Provide the [X, Y] coordinate of the cell's center where the given text is located.  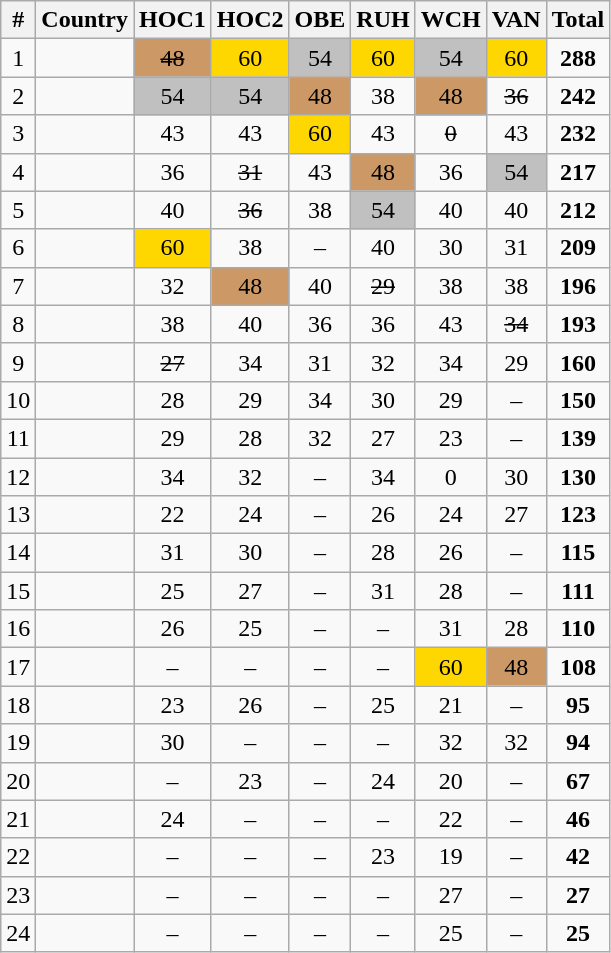
3 [18, 134]
212 [578, 210]
Total [578, 20]
HOC2 [250, 20]
18 [18, 705]
10 [18, 400]
7 [18, 286]
13 [18, 515]
16 [18, 629]
12 [18, 477]
94 [578, 743]
2 [18, 96]
288 [578, 58]
150 [578, 400]
193 [578, 324]
4 [18, 172]
242 [578, 96]
11 [18, 438]
217 [578, 172]
46 [578, 819]
VAN [516, 20]
123 [578, 515]
95 [578, 705]
17 [18, 667]
5 [18, 210]
# [18, 20]
130 [578, 477]
196 [578, 286]
111 [578, 591]
14 [18, 553]
9 [18, 362]
67 [578, 781]
115 [578, 553]
8 [18, 324]
160 [578, 362]
OBE [320, 20]
209 [578, 248]
6 [18, 248]
108 [578, 667]
110 [578, 629]
Country [85, 20]
139 [578, 438]
HOC1 [173, 20]
42 [578, 857]
15 [18, 591]
RUH [383, 20]
1 [18, 58]
232 [578, 134]
WCH [450, 20]
